Pinpoint the cell where the given text exists, returning its [X, Y] midpoint coordinate. 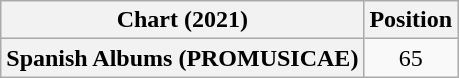
Position [411, 20]
Spanish Albums (PROMUSICAE) [182, 58]
65 [411, 58]
Chart (2021) [182, 20]
